For the text-containing cell, return its midpoint in [x, y] coordinate format. 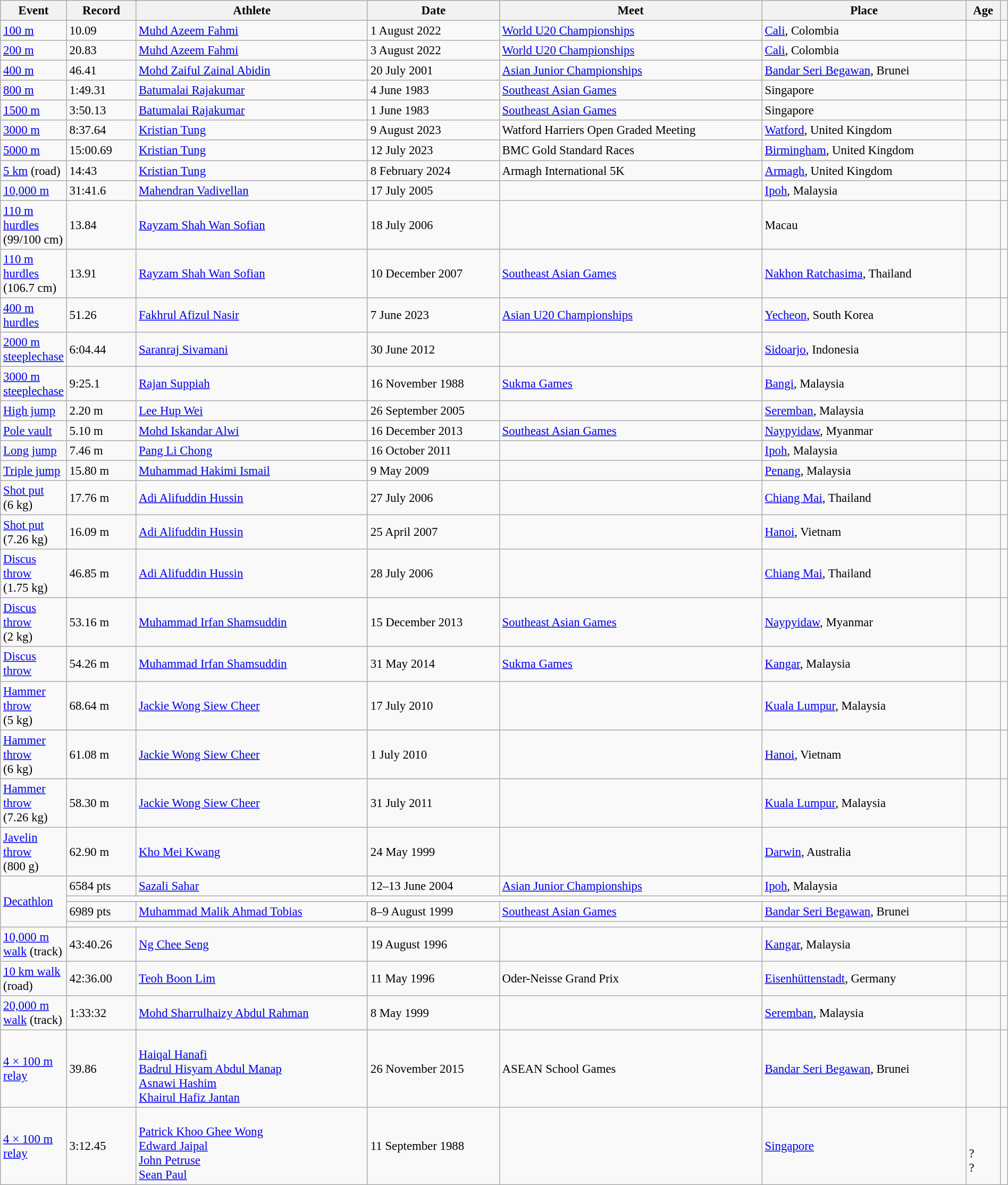
Ng Chee Seng [252, 944]
Mohd Sharrulhaizy Abdul Rahman [252, 1013]
Eisenhüttenstadt, Germany [864, 979]
400 m hurdles [33, 315]
10,000 m walk (track) [33, 944]
Haiqal HanafiBadrul Hisyam Abdul ManapAsnawi HashimKhairul Hafiz Jantan [252, 1069]
10.09 [101, 31]
8 May 1999 [433, 1013]
Saranraj Sivamani [252, 350]
Armagh, United Kingdom [864, 171]
4 June 1983 [433, 90]
2000 m steeplechase [33, 350]
Nakhon Ratchasima, Thailand [864, 273]
17.76 m [101, 498]
Lee Hup Wei [252, 411]
28 July 2006 [433, 574]
Armagh International 5K [631, 171]
Place [864, 11]
Pole vault [33, 431]
100 m [33, 31]
3 August 2022 [433, 51]
42:36.00 [101, 979]
Watford Harriers Open Graded Meeting [631, 130]
Sidoarjo, Indonesia [864, 350]
20 July 2001 [433, 71]
31 July 2011 [433, 803]
10,000 m [33, 190]
11 September 1988 [433, 1146]
Pang Li Chong [252, 451]
7 June 2023 [433, 315]
26 November 2015 [433, 1069]
Penang, Malaysia [864, 471]
1 June 1983 [433, 111]
39.86 [101, 1069]
13.91 [101, 273]
25 April 2007 [433, 533]
3:12.45 [101, 1146]
9 May 2009 [433, 471]
30 June 2012 [433, 350]
Discus throw [33, 665]
16 December 2013 [433, 431]
Patrick Khoo Ghee WongEdward JaipalJohn PetruseSean Paul [252, 1146]
8 February 2024 [433, 171]
3000 m [33, 130]
8–9 August 1999 [433, 912]
Darwin, Australia [864, 852]
Age [983, 11]
6:04.44 [101, 350]
110 m hurdles (106.7 cm) [33, 273]
61.08 m [101, 754]
1:33:32 [101, 1013]
31:41.6 [101, 190]
11 May 1996 [433, 979]
Rajan Suppiah [252, 384]
?? [983, 1146]
Discus throw(2 kg) [33, 623]
Teoh Boon Lim [252, 979]
9:25.1 [101, 384]
15:00.69 [101, 150]
6584 pts [101, 886]
16 October 2011 [433, 451]
6989 pts [101, 912]
Oder-Neisse Grand Prix [631, 979]
ASEAN School Games [631, 1069]
BMC Gold Standard Races [631, 150]
Watford, United Kingdom [864, 130]
15 December 2013 [433, 623]
1500 m [33, 111]
Discus throw(1.75 kg) [33, 574]
Date [433, 11]
High jump [33, 411]
Hammer throw(7.26 kg) [33, 803]
46.41 [101, 71]
Event [33, 11]
Fakhrul Afizul Nasir [252, 315]
Javelin throw(800 g) [33, 852]
27 July 2006 [433, 498]
10 December 2007 [433, 273]
10 km walk (road) [33, 979]
8:37.64 [101, 130]
200 m [33, 51]
12–13 June 2004 [433, 886]
Birmingham, United Kingdom [864, 150]
14:43 [101, 171]
16.09 m [101, 533]
800 m [33, 90]
400 m [33, 71]
Hammer throw(6 kg) [33, 754]
Kho Mei Kwang [252, 852]
Sazali Sahar [252, 886]
Triple jump [33, 471]
53.16 m [101, 623]
19 August 1996 [433, 944]
58.30 m [101, 803]
26 September 2005 [433, 411]
7.46 m [101, 451]
17 July 2010 [433, 705]
16 November 1988 [433, 384]
Mohd Iskandar Alwi [252, 431]
Bangi, Malaysia [864, 384]
15.80 m [101, 471]
62.90 m [101, 852]
Muhammad Hakimi Ismail [252, 471]
1 July 2010 [433, 754]
54.26 m [101, 665]
46.85 m [101, 574]
43:40.26 [101, 944]
Mohd Zaiful Zainal Abidin [252, 71]
5000 m [33, 150]
Shot put(7.26 kg) [33, 533]
24 May 1999 [433, 852]
18 July 2006 [433, 225]
Record [101, 11]
68.64 m [101, 705]
9 August 2023 [433, 130]
1 August 2022 [433, 31]
20,000 m walk (track) [33, 1013]
Shot put(6 kg) [33, 498]
3:50.13 [101, 111]
Hammer throw(5 kg) [33, 705]
Asian U20 Championships [631, 315]
Decathlon [33, 902]
Muhammad Malik Ahmad Tobias [252, 912]
17 July 2005 [433, 190]
110 m hurdles (99/100 cm) [33, 225]
5.10 m [101, 431]
51.26 [101, 315]
13.84 [101, 225]
Macau [864, 225]
2.20 m [101, 411]
Mahendran Vadivellan [252, 190]
Meet [631, 11]
Long jump [33, 451]
5 km (road) [33, 171]
Yecheon, South Korea [864, 315]
20.83 [101, 51]
Athlete [252, 11]
31 May 2014 [433, 665]
12 July 2023 [433, 150]
3000 m steeplechase [33, 384]
1:49.31 [101, 90]
